Return the [X, Y] coordinate for the center point of the cell that contains the specified text.  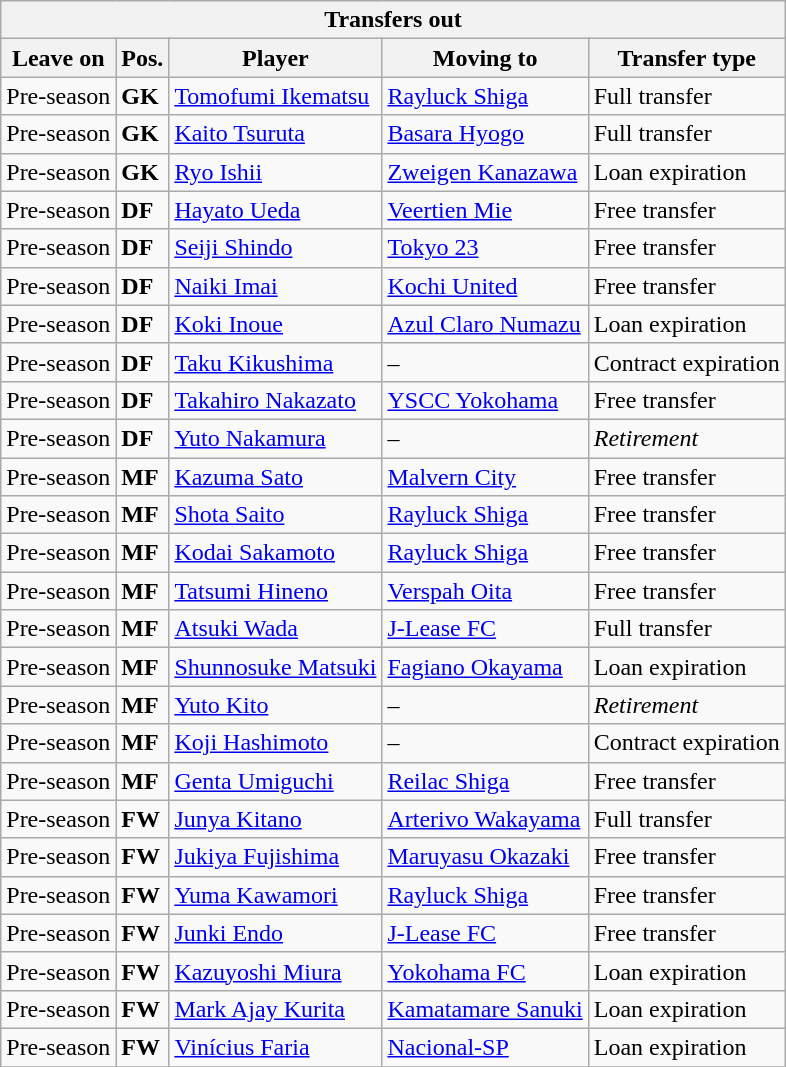
Kamatamare Sanuki [485, 1009]
Taku Kikushima [276, 362]
Arterivo Wakayama [485, 819]
Kodai Sakamoto [276, 553]
Tokyo 23 [485, 248]
Yuto Kito [276, 705]
Malvern City [485, 477]
Koki Inoue [276, 324]
Maruyasu Okazaki [485, 857]
Pos. [142, 58]
Kazuma Sato [276, 477]
Basara Hyogo [485, 134]
Kaito Tsuruta [276, 134]
Mark Ajay Kurita [276, 1009]
Kazuyoshi Miura [276, 971]
Junya Kitano [276, 819]
Takahiro Nakazato [276, 400]
Kochi United [485, 286]
Ryo Ishii [276, 172]
Yuma Kawamori [276, 895]
Koji Hashimoto [276, 743]
Shunnosuke Matsuki [276, 667]
Genta Umiguchi [276, 781]
Azul Claro Numazu [485, 324]
Fagiano Okayama [485, 667]
Zweigen Kanazawa [485, 172]
Hayato Ueda [276, 210]
Nacional-SP [485, 1047]
Tomofumi Ikematsu [276, 96]
Verspah Oita [485, 591]
Reilac Shiga [485, 781]
Yokohama FC [485, 971]
Atsuki Wada [276, 629]
Transfers out [393, 20]
Yuto Nakamura [276, 438]
YSCC Yokohama [485, 400]
Tatsumi Hineno [276, 591]
Transfer type [686, 58]
Shota Saito [276, 515]
Seiji Shindo [276, 248]
Vinícius Faria [276, 1047]
Player [276, 58]
Moving to [485, 58]
Veertien Mie [485, 210]
Naiki Imai [276, 286]
Junki Endo [276, 933]
Jukiya Fujishima [276, 857]
Leave on [58, 58]
